Determine the [X, Y] coordinate at the center of the cell enclosing the given text.  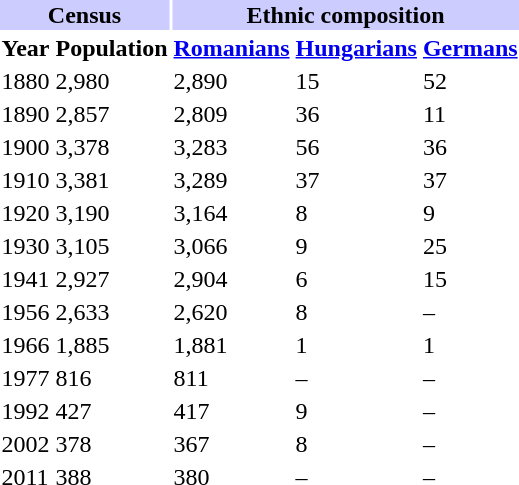
3,066 [232, 246]
1977 [26, 378]
811 [232, 378]
3,164 [232, 213]
Year [26, 48]
Hungarians [356, 48]
2,890 [232, 81]
3,381 [112, 180]
56 [356, 147]
1,881 [232, 345]
3,190 [112, 213]
3,105 [112, 246]
2,904 [232, 279]
25 [470, 246]
3,283 [232, 147]
1930 [26, 246]
1992 [26, 411]
1,885 [112, 345]
1910 [26, 180]
1900 [26, 147]
378 [112, 444]
367 [232, 444]
3,378 [112, 147]
Population [112, 48]
2,857 [112, 114]
Romanians [232, 48]
417 [232, 411]
1966 [26, 345]
1880 [26, 81]
816 [112, 378]
1890 [26, 114]
2,980 [112, 81]
2002 [26, 444]
2,927 [112, 279]
1941 [26, 279]
427 [112, 411]
2,809 [232, 114]
Ethnic composition [346, 15]
2,633 [112, 312]
1956 [26, 312]
2,620 [232, 312]
1920 [26, 213]
52 [470, 81]
Germans [470, 48]
Census [84, 15]
3,289 [232, 180]
11 [470, 114]
6 [356, 279]
